Output the (X, Y) coordinate of the center of the cell containing the given text.  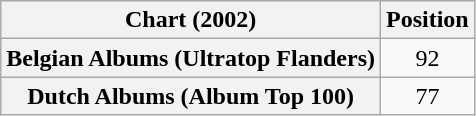
Belgian Albums (Ultratop Flanders) (191, 58)
Position (428, 20)
Dutch Albums (Album Top 100) (191, 96)
77 (428, 96)
92 (428, 58)
Chart (2002) (191, 20)
